Determine the (X, Y) coordinate at the center of the cell enclosing the given text.  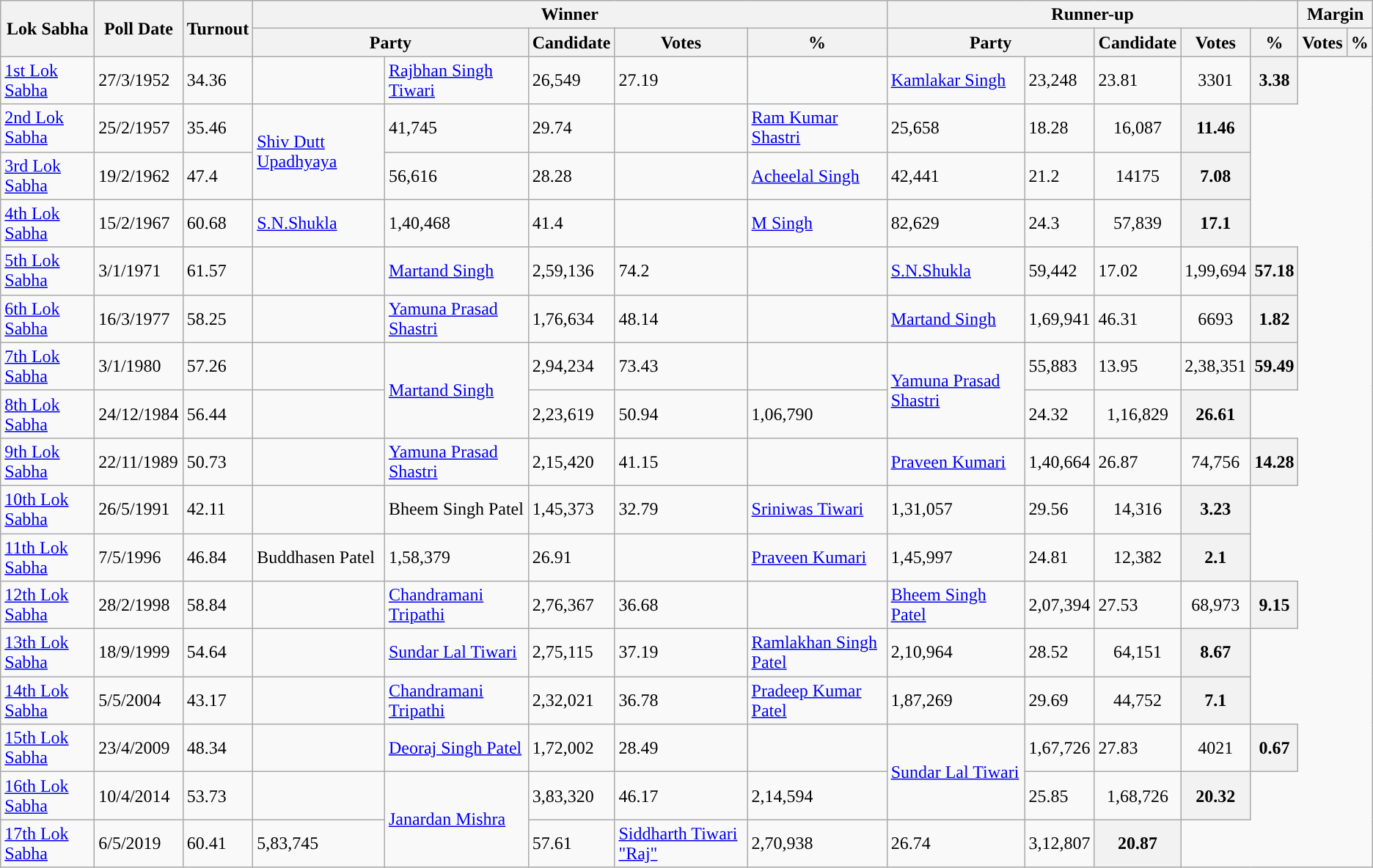
Janardan Mishra (456, 820)
60.68 (218, 223)
Pradeep Kumar Patel (817, 701)
18.28 (1059, 128)
Sriniwas Tiwari (817, 509)
2,76,367 (571, 606)
12,382 (1138, 557)
1,06,790 (817, 413)
14.28 (1275, 462)
60.41 (218, 843)
1,67,726 (1059, 748)
59.49 (1275, 367)
23,248 (1059, 81)
3301 (1216, 81)
34.36 (218, 81)
29.56 (1059, 509)
17th Lok Sabha (48, 843)
7th Lok Sabha (48, 367)
55,883 (1059, 367)
Acheelal Singh (817, 176)
37.19 (681, 652)
21.2 (1059, 176)
8.67 (1216, 652)
13th Lok Sabha (48, 652)
Siddharth Tiwari "Raj" (681, 843)
27.83 (1138, 748)
24.3 (1059, 223)
25/2/1957 (139, 128)
12th Lok Sabha (48, 606)
57,839 (1138, 223)
82,629 (956, 223)
2,94,234 (571, 367)
43.17 (218, 701)
56.44 (218, 413)
1,31,057 (956, 509)
Margin (1335, 15)
26.61 (1216, 413)
26.74 (956, 843)
57.26 (218, 367)
1.82 (1275, 318)
24.81 (1059, 557)
42.11 (218, 509)
2,59,136 (571, 271)
M Singh (817, 223)
28.28 (571, 176)
Winner (570, 15)
Rajbhan Singh Tiwari (456, 81)
25,658 (956, 128)
Ramlakhan Singh Patel (817, 652)
41,745 (456, 128)
13.95 (1138, 367)
3.38 (1275, 81)
74,756 (1216, 462)
14175 (1138, 176)
29.74 (571, 128)
3,12,807 (1059, 843)
17.02 (1138, 271)
2nd Lok Sabha (48, 128)
16,087 (1138, 128)
1,87,269 (956, 701)
46.31 (1138, 318)
1,99,694 (1216, 271)
6th Lok Sabha (48, 318)
50.73 (218, 462)
73.43 (681, 367)
36.68 (681, 606)
2,15,420 (571, 462)
27.53 (1138, 606)
6/5/2019 (139, 843)
Turnout (218, 29)
7.08 (1216, 176)
41.4 (571, 223)
2,10,964 (956, 652)
3,83,320 (571, 796)
28/2/1998 (139, 606)
Poll Date (139, 29)
19/2/1962 (139, 176)
2,07,394 (1059, 606)
24.32 (1059, 413)
1,76,634 (571, 318)
68,973 (1216, 606)
4th Lok Sabha (48, 223)
58.25 (218, 318)
57.61 (571, 843)
74.2 (681, 271)
Kamlakar Singh (956, 81)
5/5/2004 (139, 701)
23/4/2009 (139, 748)
1st Lok Sabha (48, 81)
1,45,997 (956, 557)
3/1/1971 (139, 271)
42,441 (956, 176)
1,69,941 (1059, 318)
15th Lok Sabha (48, 748)
1,16,829 (1138, 413)
9th Lok Sabha (48, 462)
2.1 (1216, 557)
2,75,115 (571, 652)
36.78 (681, 701)
46.84 (218, 557)
26/5/1991 (139, 509)
27/3/1952 (139, 81)
27.19 (681, 81)
Lok Sabha (48, 29)
50.94 (681, 413)
28.49 (681, 748)
Buddhasen Patel (319, 557)
7.1 (1216, 701)
10th Lok Sabha (48, 509)
2,23,619 (571, 413)
8th Lok Sabha (48, 413)
11.46 (1216, 128)
16/3/1977 (139, 318)
44,752 (1138, 701)
14,316 (1138, 509)
1,45,373 (571, 509)
1,40,664 (1059, 462)
25.85 (1059, 796)
Runner-up (1093, 15)
20.87 (1138, 843)
5,83,745 (319, 843)
4021 (1216, 748)
Shiv Dutt Upadhyaya (319, 152)
46.17 (681, 796)
18/9/1999 (139, 652)
58.84 (218, 606)
1,40,468 (456, 223)
9.15 (1275, 606)
22/11/1989 (139, 462)
54.64 (218, 652)
61.57 (218, 271)
5th Lok Sabha (48, 271)
26.91 (571, 557)
Deoraj Singh Patel (456, 748)
11th Lok Sabha (48, 557)
47.4 (218, 176)
10/4/2014 (139, 796)
3.23 (1216, 509)
56,616 (456, 176)
29.69 (1059, 701)
2,70,938 (817, 843)
3/1/1980 (139, 367)
20.32 (1216, 796)
16th Lok Sabha (48, 796)
48.14 (681, 318)
1,68,726 (1138, 796)
59,442 (1059, 271)
26.87 (1138, 462)
0.67 (1275, 748)
32.79 (681, 509)
2,14,594 (817, 796)
17.1 (1216, 223)
Ram Kumar Shastri (817, 128)
48.34 (218, 748)
3rd Lok Sabha (48, 176)
7/5/1996 (139, 557)
26,549 (571, 81)
2,32,021 (571, 701)
1,72,002 (571, 748)
1,58,379 (456, 557)
41.15 (681, 462)
35.46 (218, 128)
6693 (1216, 318)
2,38,351 (1216, 367)
15/2/1967 (139, 223)
23.81 (1138, 81)
24/12/1984 (139, 413)
64,151 (1138, 652)
28.52 (1059, 652)
53.73 (218, 796)
14th Lok Sabha (48, 701)
57.18 (1275, 271)
